Search for the cell housing the specified text and yield its (x, y) center coordinate. 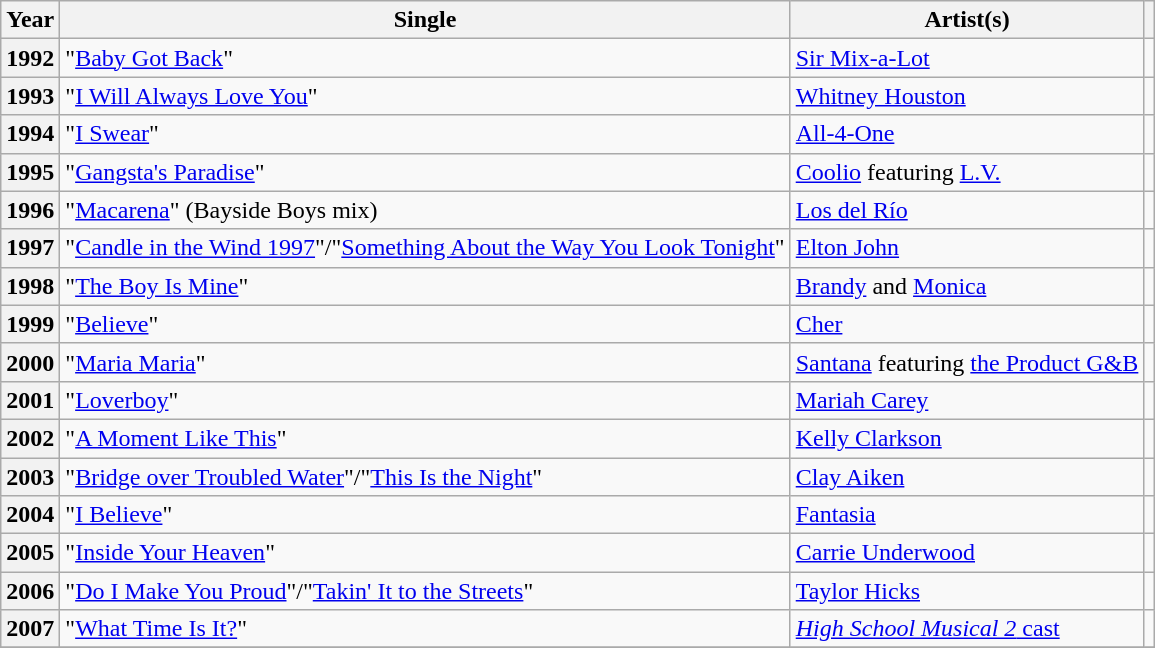
1999 (30, 324)
"Inside Your Heaven" (425, 553)
Sir Mix-a-Lot (967, 58)
Artist(s) (967, 20)
1992 (30, 58)
1998 (30, 286)
Elton John (967, 248)
"What Time Is It?" (425, 629)
"I Swear" (425, 134)
Santana featuring the Product G&B (967, 362)
1993 (30, 96)
Single (425, 20)
2006 (30, 591)
2005 (30, 553)
"Do I Make You Proud"/"Takin' It to the Streets" (425, 591)
2002 (30, 438)
Los del Río (967, 210)
"The Boy Is Mine" (425, 286)
1996 (30, 210)
1997 (30, 248)
Year (30, 20)
"Candle in the Wind 1997"/"Something About the Way You Look Tonight" (425, 248)
2007 (30, 629)
All-4-One (967, 134)
"I Believe" (425, 515)
"Gangsta's Paradise" (425, 172)
"A Moment Like This" (425, 438)
2004 (30, 515)
"Macarena" (Bayside Boys mix) (425, 210)
2001 (30, 400)
Fantasia (967, 515)
Mariah Carey (967, 400)
"Bridge over Troubled Water"/"This Is the Night" (425, 477)
"Baby Got Back" (425, 58)
2003 (30, 477)
Carrie Underwood (967, 553)
1994 (30, 134)
Kelly Clarkson (967, 438)
1995 (30, 172)
"Maria Maria" (425, 362)
High School Musical 2 cast (967, 629)
2000 (30, 362)
"I Will Always Love You" (425, 96)
Taylor Hicks (967, 591)
Coolio featuring L.V. (967, 172)
Clay Aiken (967, 477)
"Believe" (425, 324)
Whitney Houston (967, 96)
Brandy and Monica (967, 286)
Cher (967, 324)
"Loverboy" (425, 400)
